For the text-containing cell, return its midpoint in [X, Y] coordinate format. 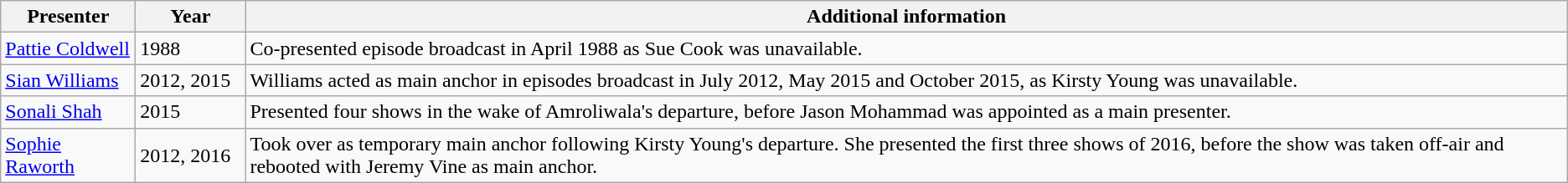
Year [191, 17]
Williams acted as main anchor in episodes broadcast in July 2012, May 2015 and October 2015, as Kirsty Young was unavailable. [906, 80]
Presented four shows in the wake of Amroliwala's departure, before Jason Mohammad was appointed as a main presenter. [906, 112]
1988 [191, 48]
Sophie Raworth [69, 155]
Pattie Coldwell [69, 48]
Presenter [69, 17]
2012, 2016 [191, 155]
2012, 2015 [191, 80]
Sian Williams [69, 80]
Co-presented episode broadcast in April 1988 as Sue Cook was unavailable. [906, 48]
Sonali Shah [69, 112]
Additional information [906, 17]
2015 [191, 112]
